Scan for the cell matching the given text and deliver its [x, y] coordinate at center. 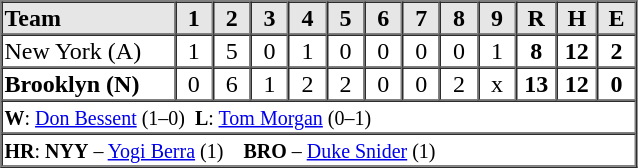
Brooklyn (N) [88, 84]
3 [270, 18]
Team [88, 18]
W: Don Bessent (1–0) L: Tom Morgan (0–1) [319, 116]
x [497, 84]
E [616, 18]
New York (A) [88, 50]
R [536, 18]
HR: NYY – Yogi Berra (1) BRO – Duke Snider (1) [319, 150]
7 [421, 18]
9 [497, 18]
13 [536, 84]
H [576, 18]
4 [308, 18]
